Return (x, y) of the center of cell containing provided text 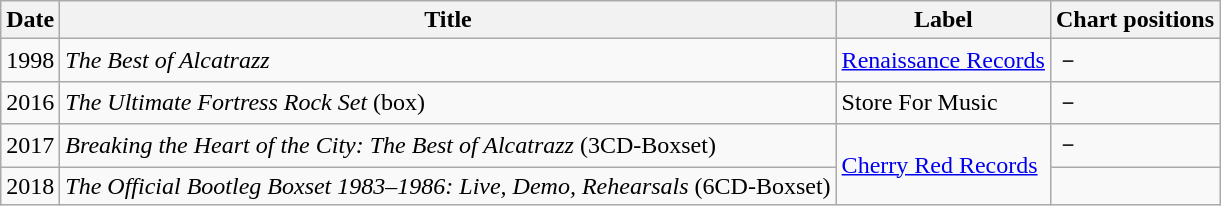
Cherry Red Records (943, 164)
Chart positions (1134, 20)
Breaking the Heart of the City: The Best of Alcatrazz (3CD-Boxset) (448, 146)
Label (943, 20)
Renaissance Records (943, 60)
Title (448, 20)
1998 (30, 60)
Store For Music (943, 102)
2018 (30, 185)
The Official Bootleg Boxset 1983–1986: Live, Demo, Rehearsals (6CD-Boxset) (448, 185)
The Ultimate Fortress Rock Set (box) (448, 102)
2016 (30, 102)
Date (30, 20)
2017 (30, 146)
The Best of Alcatrazz (448, 60)
